Detect which cell encompasses the target text, then output its (X, Y) center coordinate. 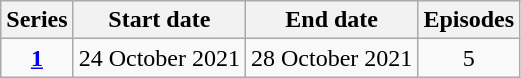
Episodes (469, 20)
Series (37, 20)
Start date (159, 20)
5 (469, 58)
28 October 2021 (331, 58)
End date (331, 20)
1 (37, 58)
24 October 2021 (159, 58)
